Extract the [X, Y] coordinate from the center of the cell holding the provided text.  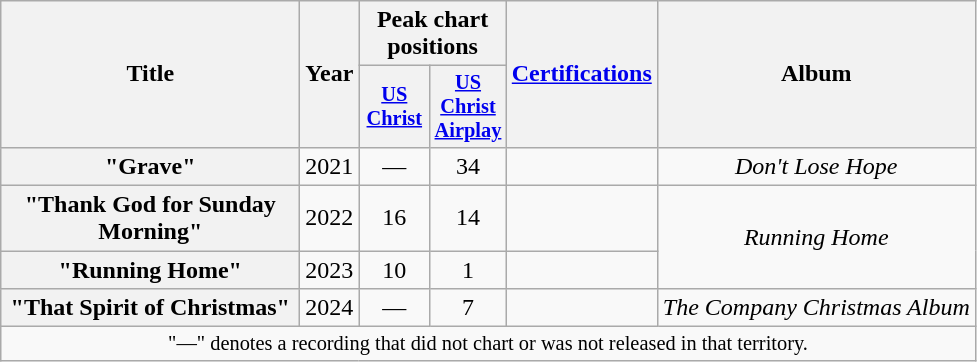
Year [330, 74]
2022 [330, 218]
The Company Christmas Album [816, 308]
1 [468, 270]
10 [394, 270]
"Thank God for Sunday Morning" [150, 218]
Certifications [582, 74]
Peak chart positions [432, 34]
"Grave" [150, 166]
2021 [330, 166]
14 [468, 218]
16 [394, 218]
Don't Lose Hope [816, 166]
USChrist [394, 107]
34 [468, 166]
Running Home [816, 238]
2023 [330, 270]
7 [468, 308]
Title [150, 74]
"—" denotes a recording that did not chart or was not released in that territory. [488, 344]
"That Spirit of Christmas" [150, 308]
2024 [330, 308]
USChristAirplay [468, 107]
"Running Home" [150, 270]
Album [816, 74]
